Output the [X, Y] coordinate of the center of the cell containing the given text.  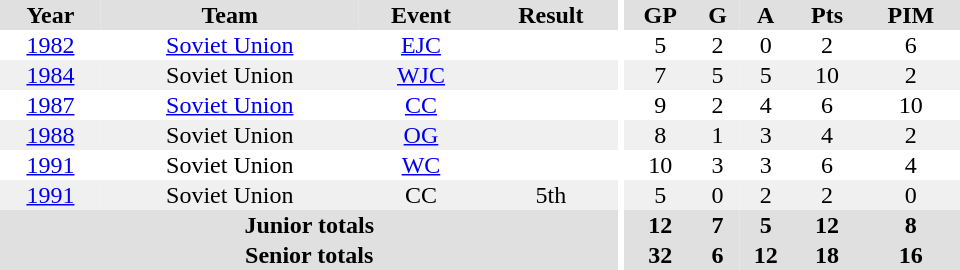
G [718, 15]
EJC [422, 45]
Result [550, 15]
1 [718, 135]
18 [826, 255]
16 [911, 255]
GP [660, 15]
A [766, 15]
WC [422, 165]
9 [660, 105]
32 [660, 255]
1988 [50, 135]
Pts [826, 15]
Team [230, 15]
1984 [50, 75]
1982 [50, 45]
OG [422, 135]
Senior totals [309, 255]
Year [50, 15]
WJC [422, 75]
Event [422, 15]
Junior totals [309, 225]
5th [550, 195]
1987 [50, 105]
PIM [911, 15]
